Provide the [x, y] coordinate of the cell's center where the given text is located.  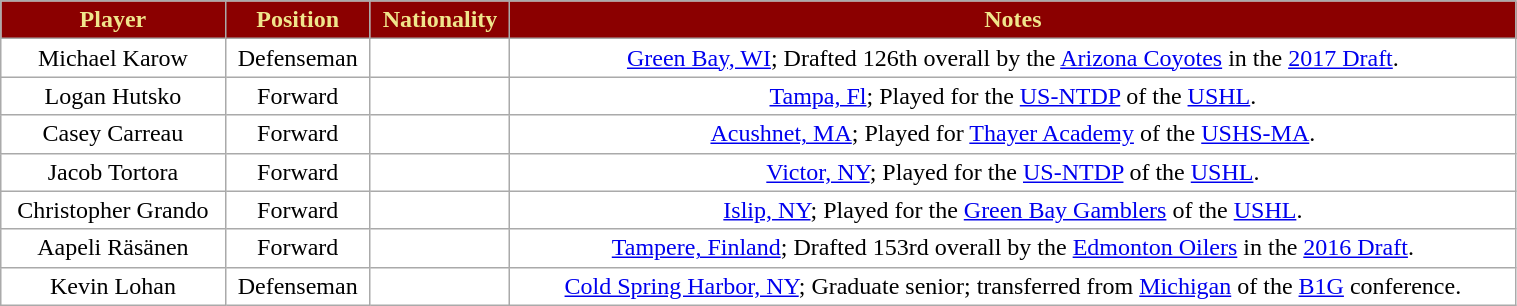
Casey Carreau [113, 134]
Christopher Grando [113, 210]
Acushnet, MA; Played for Thayer Academy of the USHS-MA. [1013, 134]
Islip, NY; Played for the Green Bay Gamblers of the USHL. [1013, 210]
Logan Hutsko [113, 96]
Cold Spring Harbor, NY; Graduate senior; transferred from Michigan of the B1G conference. [1013, 286]
Position [298, 20]
Jacob Tortora [113, 172]
Green Bay, WI; Drafted 126th overall by the Arizona Coyotes in the 2017 Draft. [1013, 58]
Player [113, 20]
Notes [1013, 20]
Tampere, Finland; Drafted 153rd overall by the Edmonton Oilers in the 2016 Draft. [1013, 248]
Tampa, Fl; Played for the US-NTDP of the USHL. [1013, 96]
Aapeli Räsänen [113, 248]
Michael Karow [113, 58]
Nationality [440, 20]
Victor, NY; Played for the US-NTDP of the USHL. [1013, 172]
Kevin Lohan [113, 286]
